Pinpoint the cell where the given text exists, returning its [x, y] midpoint coordinate. 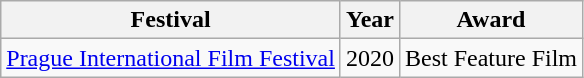
Year [370, 20]
Best Feature Film [490, 58]
2020 [370, 58]
Award [490, 20]
Prague International Film Festival [171, 58]
Festival [171, 20]
